Detect which cell encompasses the target text, then output its (x, y) center coordinate. 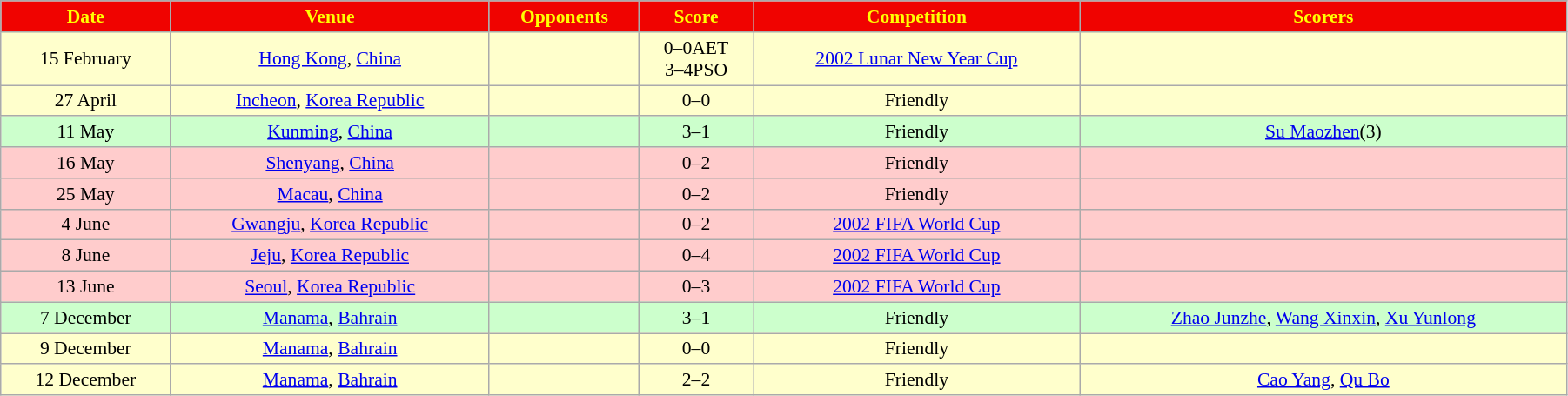
Kunming, China (330, 132)
Shenyang, China (330, 163)
Venue (330, 17)
Competition (917, 17)
Scorers (1323, 17)
Cao Yang, Qu Bo (1323, 380)
2–2 (696, 380)
15 February (85, 59)
27 April (85, 101)
Opponents (564, 17)
Date (85, 17)
0–0AET3–4PSO (696, 59)
0–3 (696, 287)
Su Maozhen(3) (1323, 132)
Incheon, Korea Republic (330, 101)
2002 Lunar New Year Cup (917, 59)
12 December (85, 380)
8 June (85, 256)
Hong Kong, China (330, 59)
Jeju, Korea Republic (330, 256)
4 June (85, 225)
Gwangju, Korea Republic (330, 225)
9 December (85, 349)
25 May (85, 194)
7 December (85, 318)
Macau, China (330, 194)
Zhao Junzhe, Wang Xinxin, Xu Yunlong (1323, 318)
0–4 (696, 256)
11 May (85, 132)
Seoul, Korea Republic (330, 287)
Score (696, 17)
13 June (85, 287)
16 May (85, 163)
